Identify which cell holds the provided text, then report its [X, Y] central coordinate. 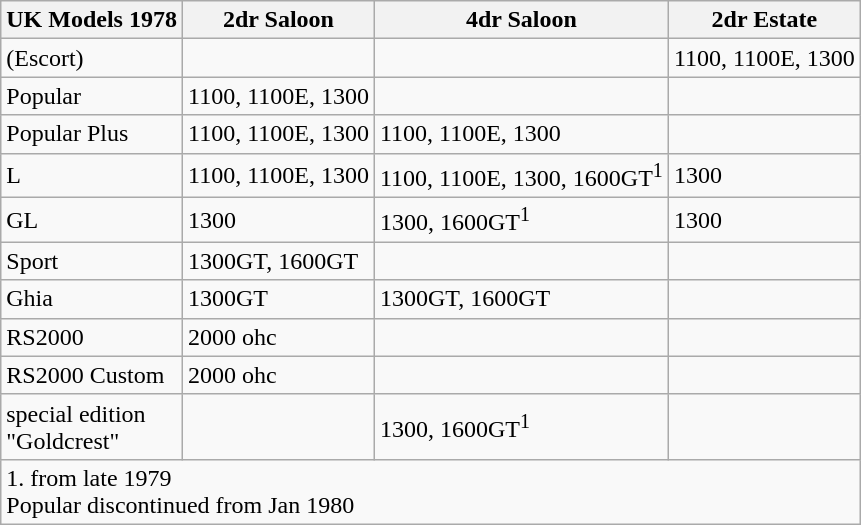
UK Models 1978 [92, 20]
Ghia [92, 299]
(Escort) [92, 58]
1. from late 1979Popular discontinued from Jan 1980 [431, 492]
GL [92, 220]
2dr Estate [764, 20]
special edition"Goldcrest" [92, 426]
1100, 1100E, 1300, 1600GT1 [521, 176]
Sport [92, 261]
1300GT [278, 299]
RS2000 [92, 337]
2dr Saloon [278, 20]
Popular Plus [92, 134]
RS2000 Custom [92, 375]
L [92, 176]
4dr Saloon [521, 20]
Popular [92, 96]
